Pinpoint the cell where the given text exists, returning its (X, Y) midpoint coordinate. 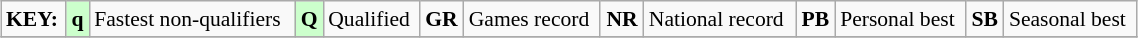
Personal best (900, 19)
Seasonal best (1070, 19)
KEY: (34, 19)
Games record (532, 19)
q (78, 19)
NR (622, 19)
Q (309, 19)
National record (720, 19)
Fastest non-qualifiers (192, 19)
PB (816, 19)
SB (985, 19)
GR (442, 19)
Qualified (371, 19)
